Provide the [X, Y] coordinate of the cell's center where the given text is located.  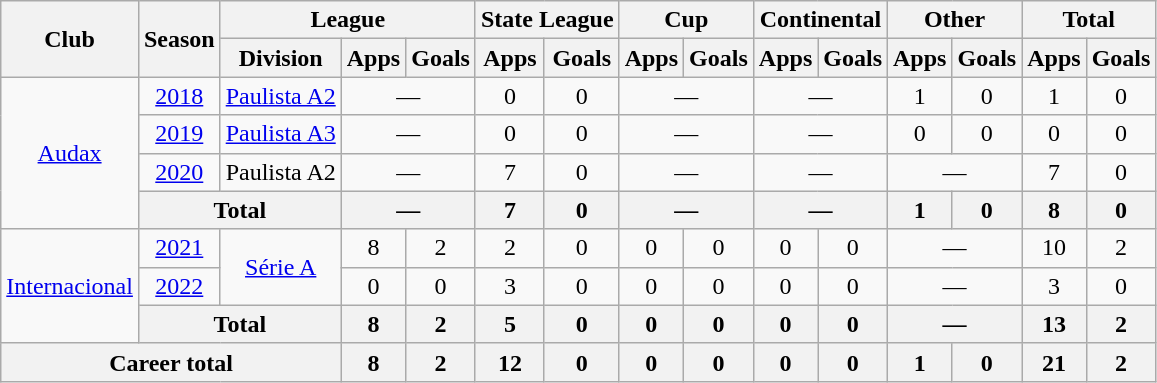
2021 [179, 248]
13 [1054, 324]
2018 [179, 96]
Audax [70, 153]
2020 [179, 172]
12 [510, 362]
Other [955, 20]
Continental [820, 20]
Season [179, 39]
5 [510, 324]
Série A [280, 267]
2019 [179, 134]
Internacional [70, 286]
Career total [171, 362]
10 [1054, 248]
2022 [179, 286]
Club [70, 39]
State League [547, 20]
League [348, 20]
21 [1054, 362]
Paulista A3 [280, 134]
Cup [686, 20]
Division [280, 58]
